Capture the cell that displays the provided text and extract its (x, y) central coordinate. 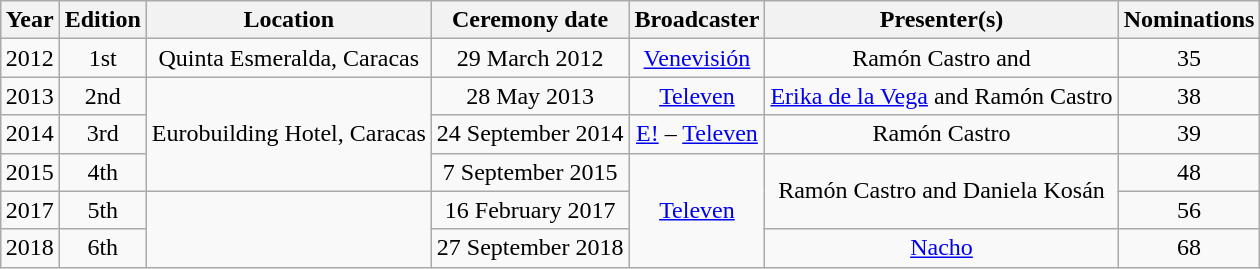
Nacho (942, 248)
56 (1189, 210)
2017 (30, 210)
1st (102, 58)
Year (30, 20)
2013 (30, 96)
3rd (102, 134)
Edition (102, 20)
28 May 2013 (530, 96)
Presenter(s) (942, 20)
2015 (30, 172)
Location (288, 20)
38 (1189, 96)
16 February 2017 (530, 210)
2nd (102, 96)
Quinta Esmeralda, Caracas (288, 58)
Eurobuilding Hotel, Caracas (288, 134)
6th (102, 248)
Venevisión (697, 58)
2014 (30, 134)
Ramón Castro (942, 134)
Broadcaster (697, 20)
29 March 2012 (530, 58)
2012 (30, 58)
35 (1189, 58)
39 (1189, 134)
7 September 2015 (530, 172)
E! – Televen (697, 134)
48 (1189, 172)
2018 (30, 248)
Ceremony date (530, 20)
Erika de la Vega and Ramón Castro (942, 96)
68 (1189, 248)
4th (102, 172)
24 September 2014 (530, 134)
5th (102, 210)
27 September 2018 (530, 248)
Ramón Castro and (942, 58)
Nominations (1189, 20)
Ramón Castro and Daniela Kosán (942, 191)
